Extract the [x, y] coordinate from the center of the cell holding the provided text.  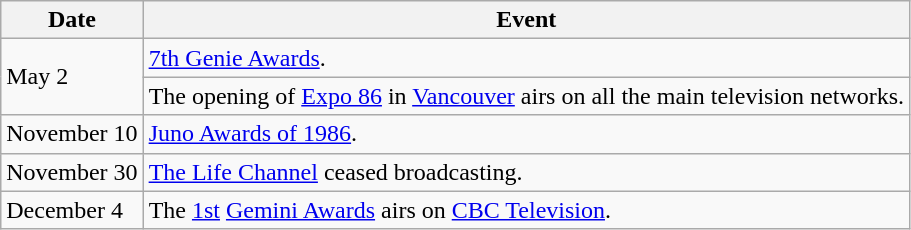
Event [526, 20]
November 10 [72, 134]
The opening of Expo 86 in Vancouver airs on all the main television networks. [526, 96]
The Life Channel ceased broadcasting. [526, 172]
Date [72, 20]
May 2 [72, 77]
The 1st Gemini Awards airs on CBC Television. [526, 210]
December 4 [72, 210]
Juno Awards of 1986. [526, 134]
7th Genie Awards. [526, 58]
November 30 [72, 172]
